Determine the [x, y] coordinate at the center of the cell enclosing the given text.  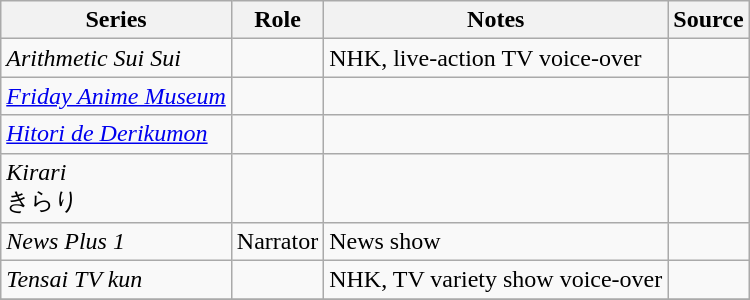
Tensai TV kun [116, 280]
Series [116, 20]
Arithmetic Sui Sui [116, 58]
Friday Anime Museum [116, 96]
News Plus 1 [116, 242]
NHK, live-action TV voice-over [496, 58]
Source [708, 20]
Kirariきらり [116, 188]
Notes [496, 20]
News show [496, 242]
Hitori de Derikumon [116, 134]
Role [277, 20]
NHK, TV variety show voice-over [496, 280]
Narrator [277, 242]
